Capture the cell that displays the provided text and extract its [X, Y] central coordinate. 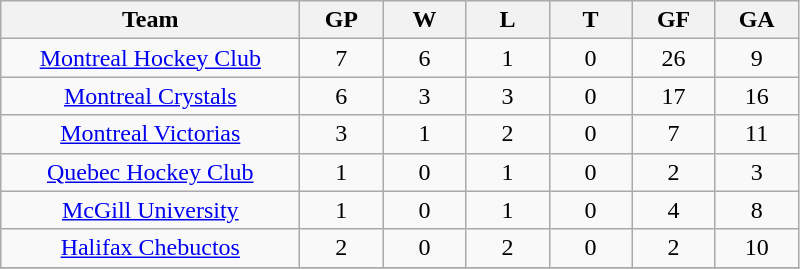
16 [756, 96]
9 [756, 58]
17 [674, 96]
GP [342, 20]
26 [674, 58]
Montreal Victorias [150, 134]
Quebec Hockey Club [150, 172]
McGill University [150, 210]
GA [756, 20]
8 [756, 210]
Team [150, 20]
4 [674, 210]
W [424, 20]
GF [674, 20]
T [590, 20]
L [508, 20]
10 [756, 248]
Montreal Crystals [150, 96]
Halifax Chebuctos [150, 248]
11 [756, 134]
Montreal Hockey Club [150, 58]
